Output the [x, y] coordinate of the center of the cell containing the given text.  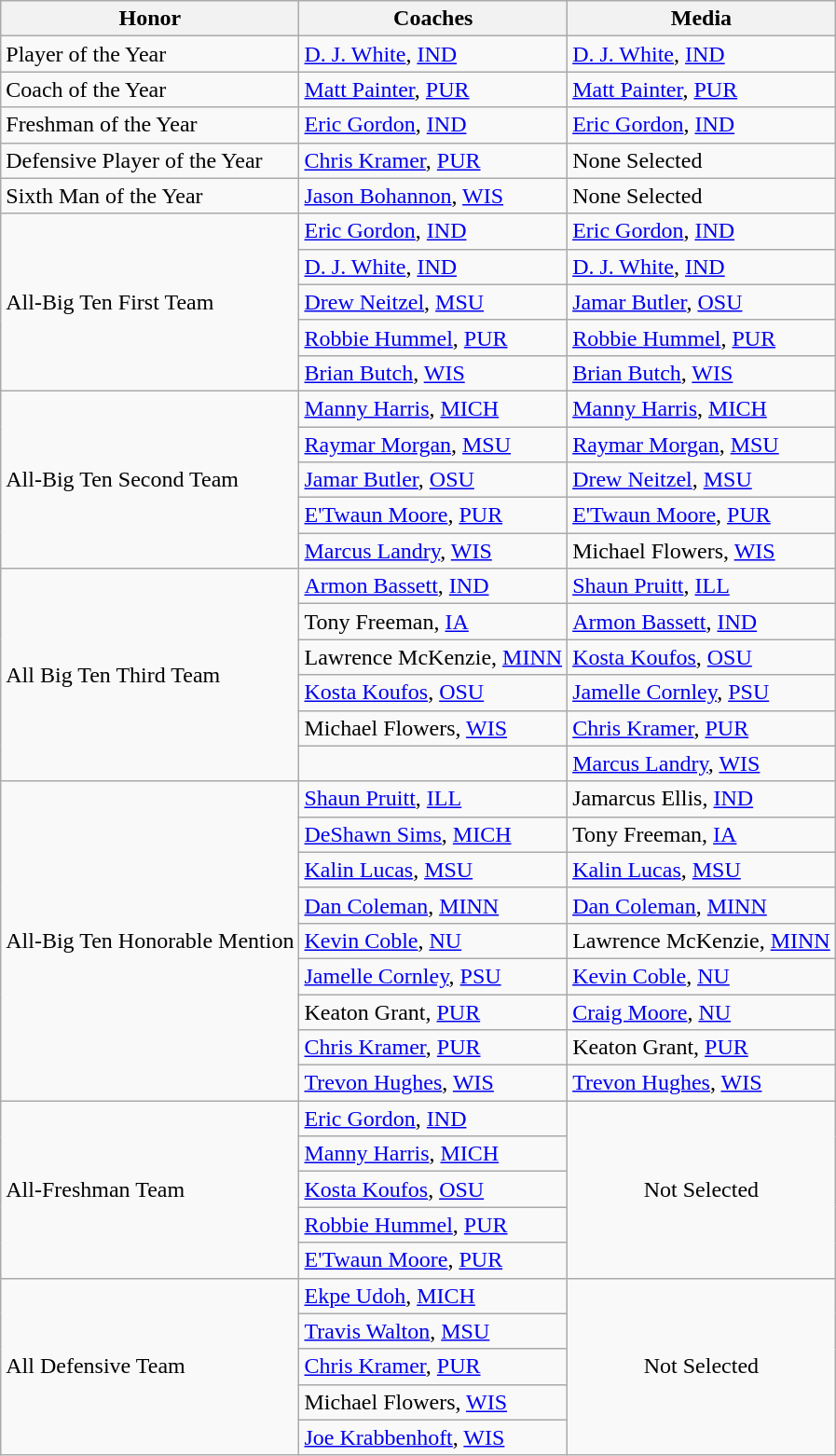
DeShawn Sims, MICH [433, 834]
Travis Walton, MSU [433, 1331]
All Big Ten Third Team [150, 675]
All-Big Ten Second Team [150, 479]
Jason Bohannon, WIS [433, 196]
All-Big Ten Honorable Mention [150, 941]
Craig Moore, NU [702, 1011]
Freshman of the Year [150, 125]
All-Big Ten First Team [150, 302]
All-Freshman Team [150, 1189]
Sixth Man of the Year [150, 196]
Coach of the Year [150, 89]
Honor [150, 19]
Ekpe Udoh, MICH [433, 1296]
Coaches [433, 19]
All Defensive Team [150, 1367]
Jamarcus Ellis, IND [702, 799]
Player of the Year [150, 54]
Joe Krabbenhoft, WIS [433, 1437]
Media [702, 19]
Defensive Player of the Year [150, 160]
